Determine the [X, Y] coordinate at the center of the cell enclosing the given text.  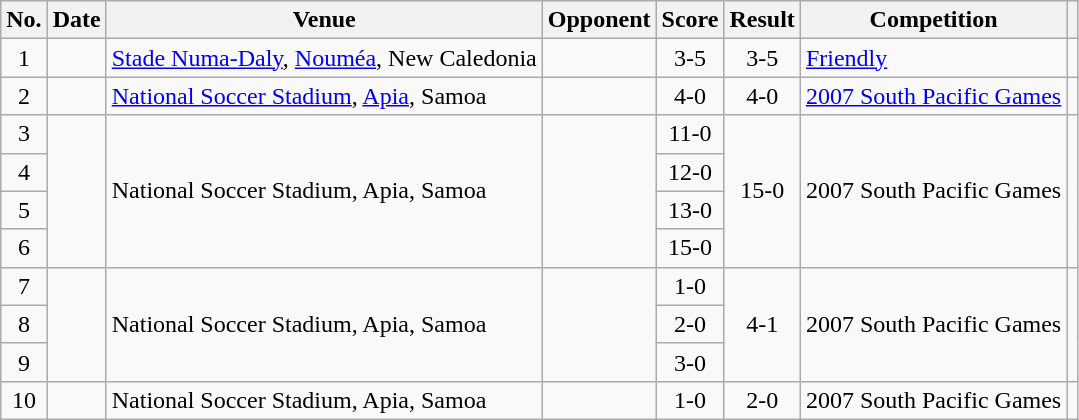
10 [24, 400]
1 [24, 58]
2 [24, 96]
Score [690, 20]
Competition [933, 20]
Date [76, 20]
12-0 [690, 172]
Opponent [599, 20]
Result [762, 20]
4 [24, 172]
3 [24, 134]
8 [24, 324]
11-0 [690, 134]
Stade Numa-Daly, Nouméa, New Caledonia [324, 58]
9 [24, 362]
7 [24, 286]
6 [24, 248]
4-1 [762, 324]
13-0 [690, 210]
No. [24, 20]
Venue [324, 20]
Friendly [933, 58]
5 [24, 210]
3-0 [690, 362]
